For the text-containing cell, return its midpoint in [x, y] coordinate format. 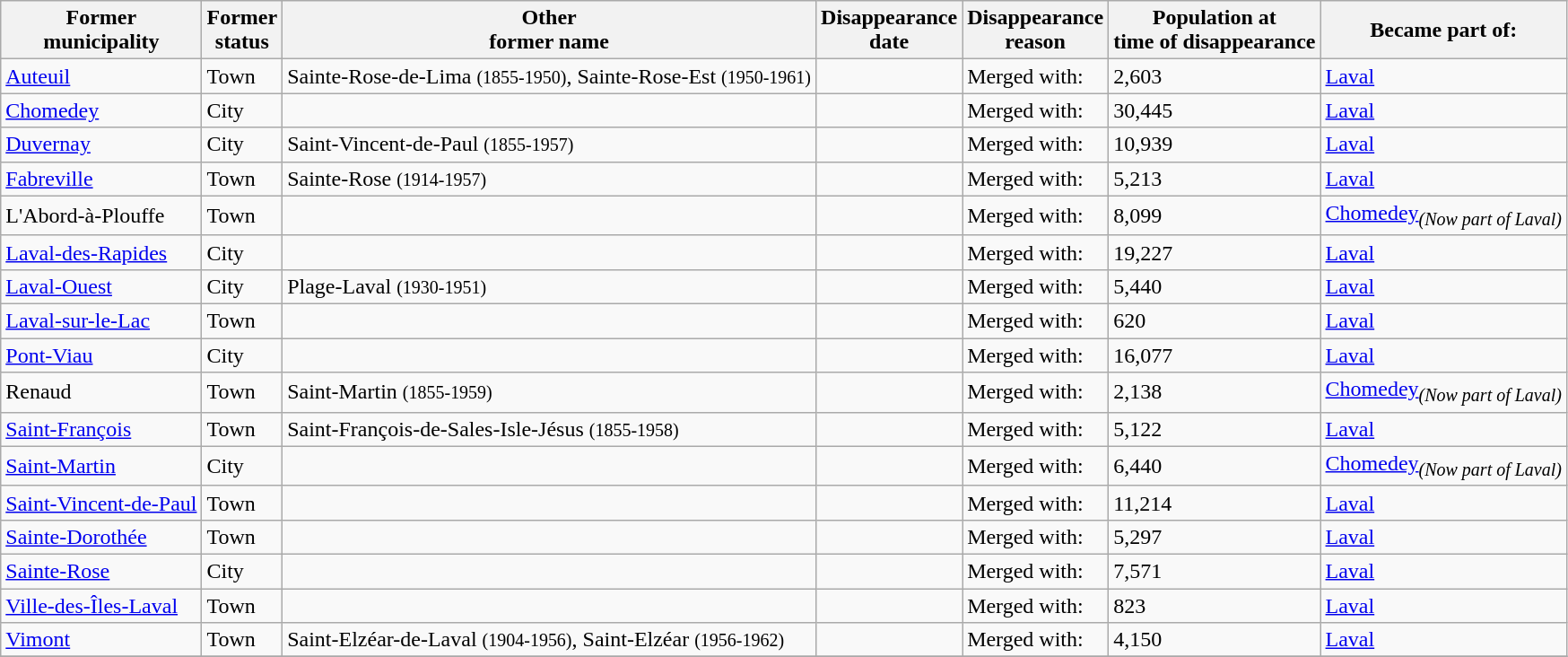
16,077 [1215, 355]
30,445 [1215, 110]
Became part of: [1443, 31]
Otherformer name [549, 31]
Laval-sur-le-Lac [101, 321]
Saint-Martin [101, 466]
7,571 [1215, 572]
Disappearancedate [890, 31]
5,122 [1215, 429]
Pont-Viau [101, 355]
620 [1215, 321]
Saint-Vincent-de-Paul [101, 503]
6,440 [1215, 466]
Vimont [101, 640]
Population attime of disappearance [1215, 31]
Formerstatus [242, 31]
L'Abord-à-Plouffe [101, 215]
Saint-Martin (1855-1959) [549, 392]
Saint-Vincent-de-Paul (1855-1957) [549, 145]
823 [1215, 606]
Duvernay [101, 145]
Saint-François-de-Sales-Isle-Jésus (1855-1958) [549, 429]
Sainte-Dorothée [101, 537]
5,297 [1215, 537]
Saint-François [101, 429]
Sainte-Rose [101, 572]
Fabreville [101, 179]
Formermunicipality [101, 31]
2,138 [1215, 392]
Saint-Elzéar-de-Laval (1904-1956), Saint-Elzéar (1956-1962) [549, 640]
2,603 [1215, 76]
Laval-Ouest [101, 286]
4,150 [1215, 640]
5,213 [1215, 179]
Ville-des-Îles-Laval [101, 606]
Laval-des-Rapides [101, 252]
19,227 [1215, 252]
Disappearancereason [1035, 31]
8,099 [1215, 215]
Plage-Laval (1930-1951) [549, 286]
Chomedey [101, 110]
11,214 [1215, 503]
10,939 [1215, 145]
Sainte-Rose (1914-1957) [549, 179]
Renaud [101, 392]
Auteuil [101, 76]
Sainte-Rose-de-Lima (1855-1950), Sainte-Rose-Est (1950-1961) [549, 76]
5,440 [1215, 286]
